Locate the cell with the specified text and output its (X, Y) center coordinate. 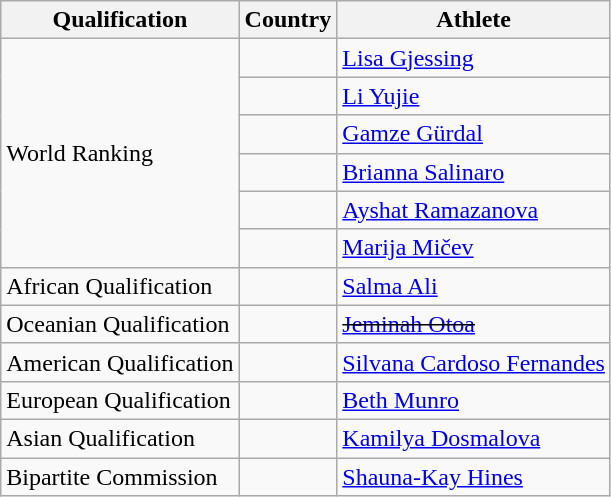
Li Yujie (474, 96)
Silvana Cardoso Fernandes (474, 362)
Country (288, 20)
Shauna-Kay Hines (474, 477)
Bipartite Commission (120, 477)
Qualification (120, 20)
Asian Qualification (120, 438)
Lisa Gjessing (474, 58)
American Qualification (120, 362)
Beth Munro (474, 400)
Brianna Salinaro (474, 172)
Ayshat Ramazanova (474, 210)
World Ranking (120, 153)
African Qualification (120, 286)
Gamze Gürdal (474, 134)
Oceanian Qualification (120, 324)
Jeminah Otoa (474, 324)
Marija Mičev (474, 248)
Salma Ali (474, 286)
European Qualification (120, 400)
Kamilya Dosmalova (474, 438)
Athlete (474, 20)
